From the cell containing the given text, extract its center point as [x, y] coordinate. 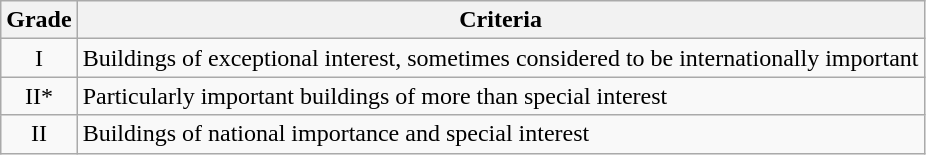
Particularly important buildings of more than special interest [500, 96]
Buildings of exceptional interest, sometimes considered to be internationally important [500, 58]
Buildings of national importance and special interest [500, 134]
Criteria [500, 20]
II [39, 134]
II* [39, 96]
I [39, 58]
Grade [39, 20]
